Locate the cell with the specified text and output its (X, Y) center coordinate. 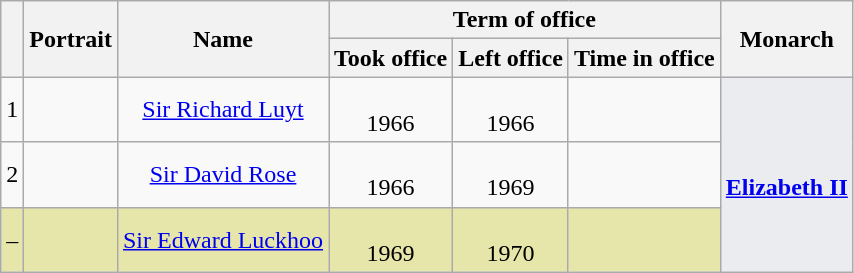
Name (222, 39)
Time in office (644, 58)
1 (12, 110)
Elizabeth II (786, 174)
1970 (511, 240)
Left office (511, 58)
– (12, 240)
Took office (391, 58)
Term of office (525, 20)
Sir Richard Luyt (222, 110)
Sir David Rose (222, 174)
2 (12, 174)
Monarch (786, 39)
Sir Edward Luckhoo (222, 240)
Portrait (71, 39)
